Locate the cell with the specified text and output its (X, Y) center coordinate. 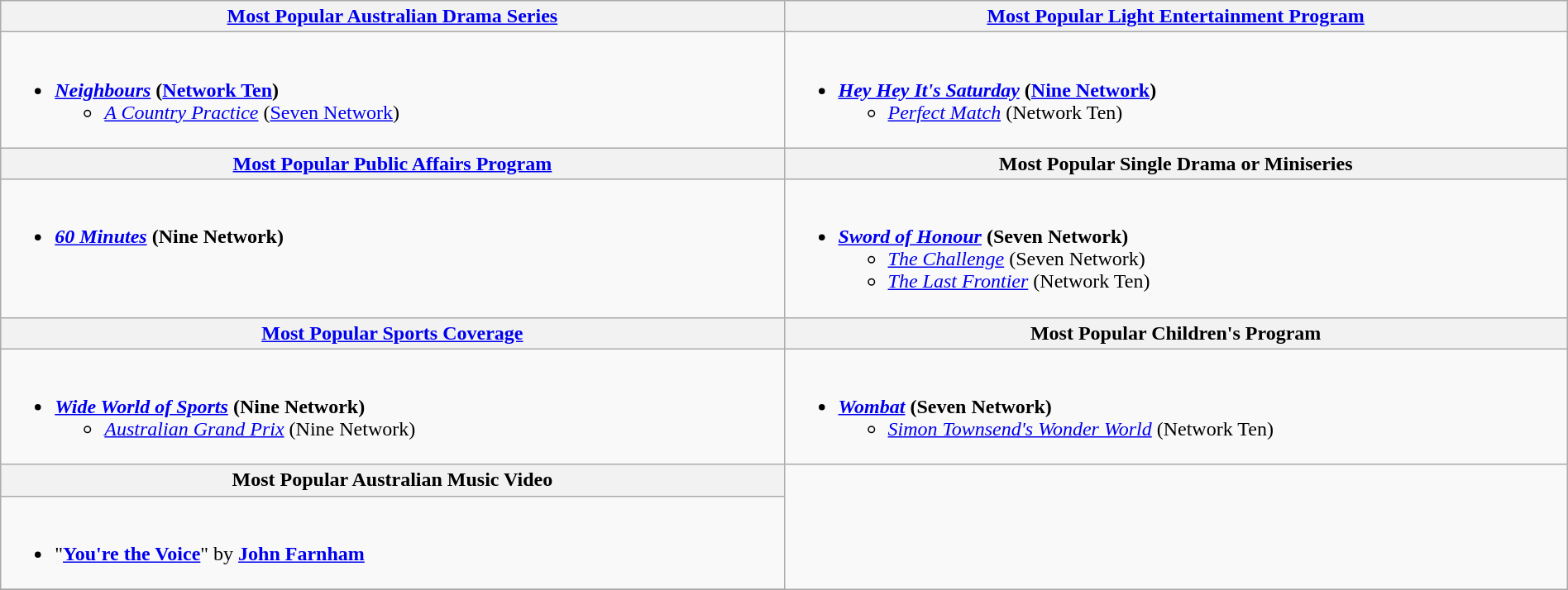
Most Popular Australian Music Video (392, 480)
Neighbours (Network Ten)A Country Practice (Seven Network) (392, 90)
Hey Hey It's Saturday (Nine Network)Perfect Match (Network Ten) (1176, 90)
60 Minutes (Nine Network) (392, 248)
Most Popular Public Affairs Program (392, 164)
Wide World of Sports (Nine Network)Australian Grand Prix (Nine Network) (392, 407)
Most Popular Single Drama or Miniseries (1176, 164)
Most Popular Children's Program (1176, 333)
Most Popular Sports Coverage (392, 333)
"You're the Voice" by John Farnham (392, 542)
Most Popular Light Entertainment Program (1176, 17)
Most Popular Australian Drama Series (392, 17)
Sword of Honour (Seven Network)The Challenge (Seven Network)The Last Frontier (Network Ten) (1176, 248)
Wombat (Seven Network)Simon Townsend's Wonder World (Network Ten) (1176, 407)
